Provide the (X, Y) coordinate of the cell's center where the given text is located.  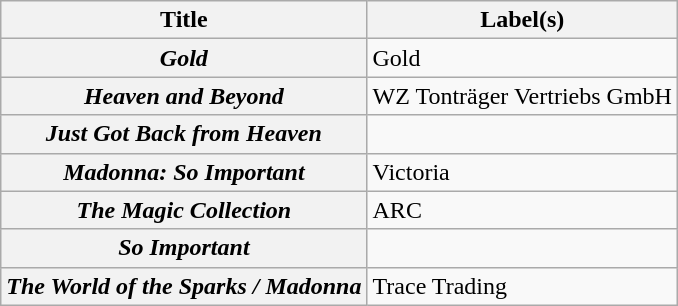
ARC (522, 210)
The World of the Sparks / Madonna (184, 286)
So Important (184, 248)
Madonna: So Important (184, 172)
Just Got Back from Heaven (184, 134)
Heaven and Beyond (184, 96)
Label(s) (522, 20)
Trace Trading (522, 286)
WZ Tonträger Vertriebs GmbH (522, 96)
Victoria (522, 172)
The Magic Collection (184, 210)
Title (184, 20)
